Search for the cell housing the specified text and yield its (X, Y) center coordinate. 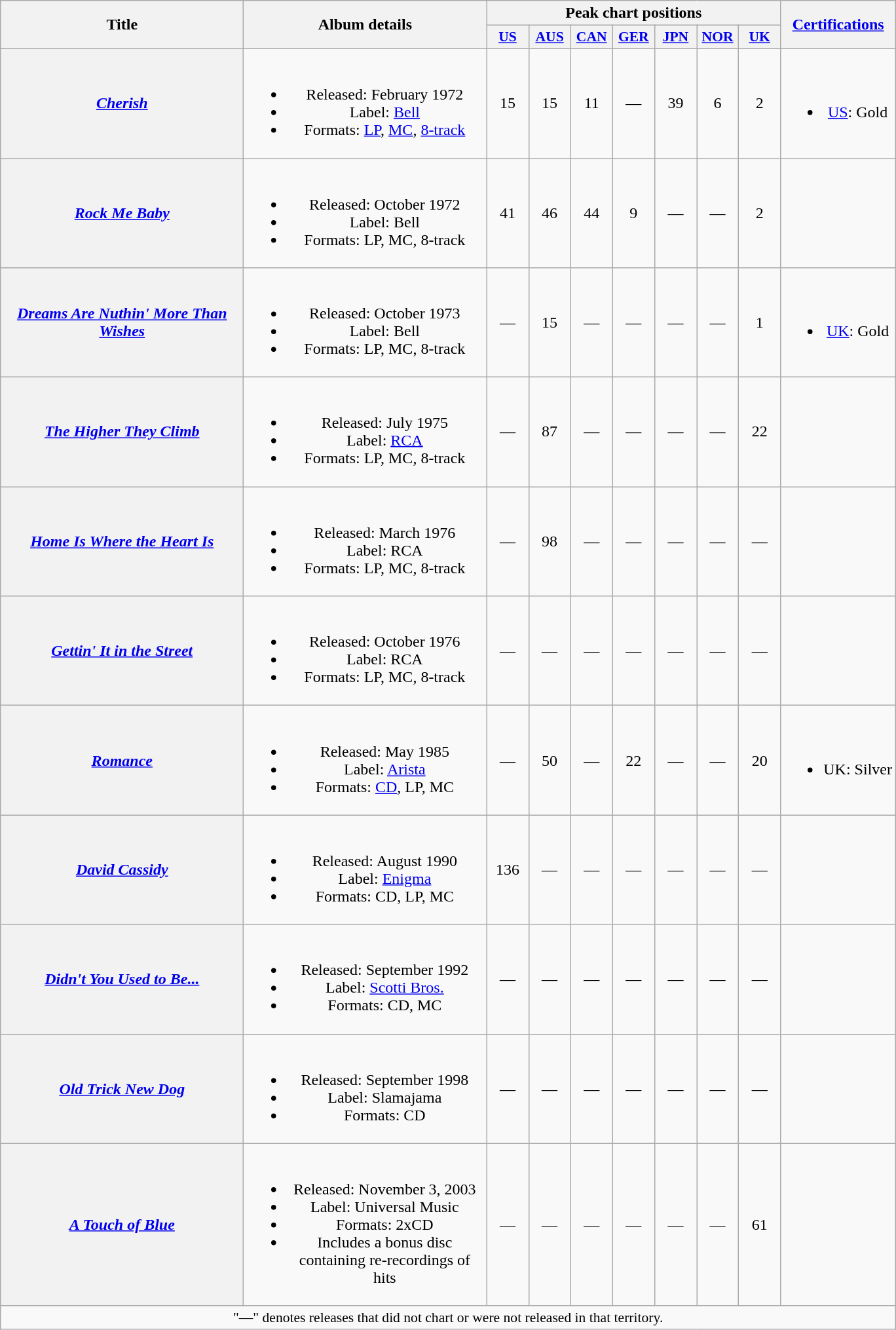
UK: Silver (838, 760)
39 (675, 104)
Released: September 1998Label: SlamajamaFormats: CD (365, 1089)
CAN (591, 37)
Released: October 1973Label: BellFormats: LP, MC, 8-track (365, 322)
Released: October 1972Label: BellFormats: LP, MC, 8-track (365, 214)
Romance (122, 760)
20 (760, 760)
Released: February 1972Label: BellFormats: LP, MC, 8-track (365, 104)
Gettin' It in the Street (122, 651)
87 (550, 432)
Released: July 1975Label: RCAFormats: LP, MC, 8-track (365, 432)
11 (591, 104)
Title (122, 25)
1 (760, 322)
Released: August 1990Label: EnigmaFormats: CD, LP, MC (365, 870)
Home Is Where the Heart Is (122, 541)
Released: September 1992Label: Scotti Bros.Formats: CD, MC (365, 979)
50 (550, 760)
UK (760, 37)
David Cassidy (122, 870)
136 (508, 870)
Didn't You Used to Be... (122, 979)
UK: Gold (838, 322)
Rock Me Baby (122, 214)
A Touch of Blue (122, 1225)
46 (550, 214)
Dreams Are Nuthin' More Than Wishes (122, 322)
"—" denotes releases that did not chart or were not released in that territory. (448, 1318)
Released: May 1985Label: AristaFormats: CD, LP, MC (365, 760)
61 (760, 1225)
US (508, 37)
Certifications (838, 25)
6 (718, 104)
9 (633, 214)
US: Gold (838, 104)
NOR (718, 37)
AUS (550, 37)
Released: November 3, 2003Label: Universal MusicFormats: 2xCDIncludes a bonus disc containing re-recordings of hits (365, 1225)
98 (550, 541)
44 (591, 214)
Old Trick New Dog (122, 1089)
Released: October 1976Label: RCAFormats: LP, MC, 8-track (365, 651)
The Higher They Climb (122, 432)
41 (508, 214)
JPN (675, 37)
GER (633, 37)
Album details (365, 25)
Peak chart positions (634, 13)
Cherish (122, 104)
Released: March 1976Label: RCAFormats: LP, MC, 8-track (365, 541)
